Scan for the cell matching the given text and deliver its (x, y) coordinate at center. 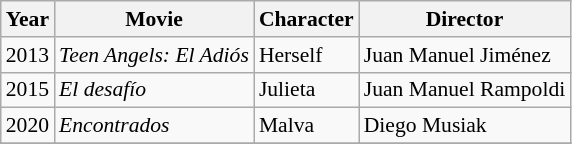
Year (28, 19)
Herself (306, 55)
Juan Manuel Rampoldi (465, 90)
Teen Angels: El Adiós (154, 55)
Malva (306, 126)
2015 (28, 90)
Julieta (306, 90)
El desafío (154, 90)
2020 (28, 126)
Diego Musiak (465, 126)
Encontrados (154, 126)
Character (306, 19)
2013 (28, 55)
Movie (154, 19)
Director (465, 19)
Juan Manuel Jiménez (465, 55)
